Locate the cell with the specified text and output its (X, Y) center coordinate. 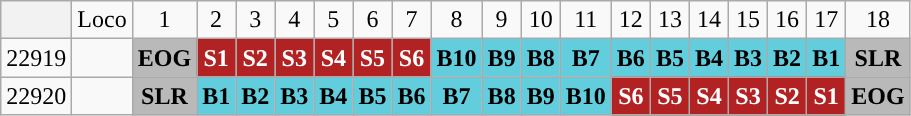
9 (502, 20)
5 (334, 20)
1 (164, 20)
Loco (102, 20)
14 (708, 20)
6 (372, 20)
22920 (36, 96)
7 (412, 20)
2 (216, 20)
18 (878, 20)
11 (586, 20)
3 (256, 20)
4 (294, 20)
13 (670, 20)
10 (540, 20)
22919 (36, 58)
15 (748, 20)
17 (826, 20)
16 (788, 20)
8 (456, 20)
12 (630, 20)
